Find where the given text appears and provide that cell's center as [X, Y] coordinate. 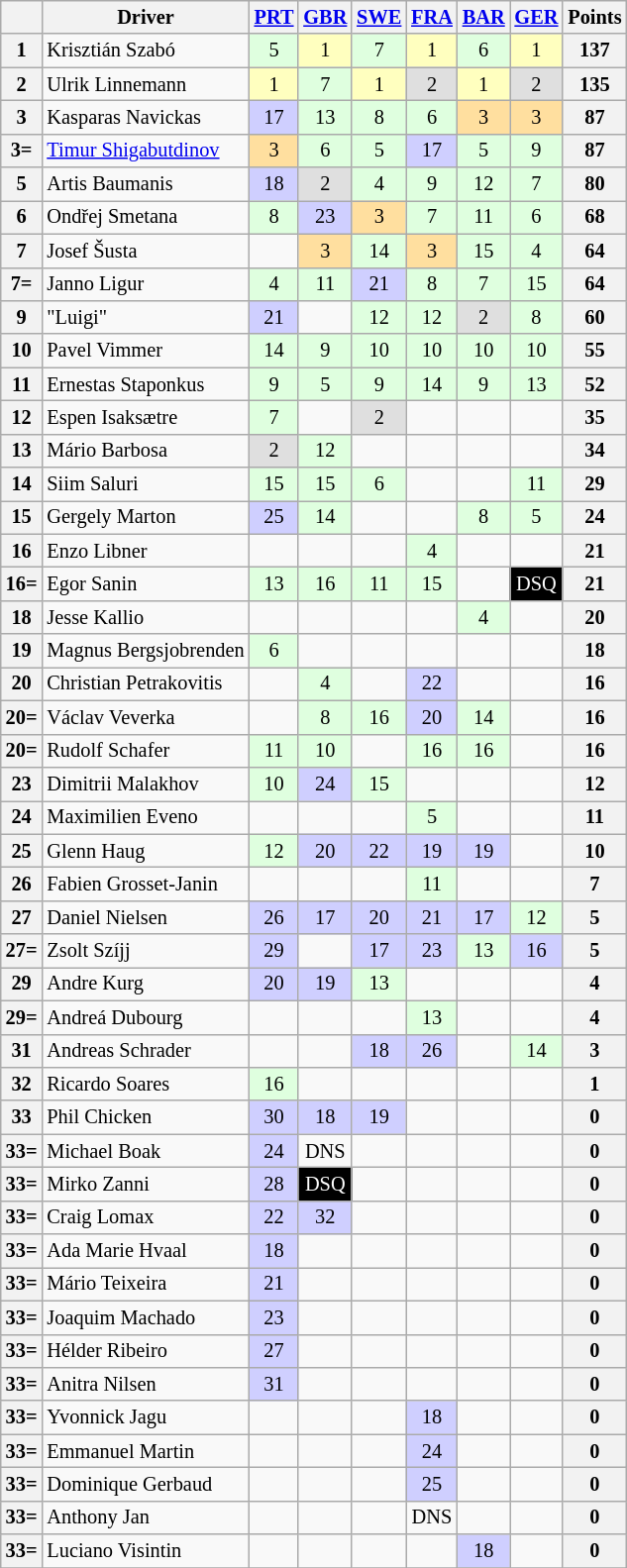
Timur Shigabutdinov [145, 151]
68 [594, 217]
Hélder Ribeiro [145, 1351]
Mirko Zanni [145, 1184]
Glenn Haug [145, 851]
34 [594, 451]
3= [22, 151]
"Luigi" [145, 317]
Zsolt Szíjj [145, 951]
Andre Kurg [145, 984]
Pavel Vimmer [145, 351]
Enzo Libner [145, 551]
60 [594, 317]
Points [594, 17]
Dimitrii Malakhov [145, 784]
Anitra Nilsen [145, 1384]
Magnus Bergsjobrenden [145, 651]
80 [594, 184]
55 [594, 351]
52 [594, 384]
30 [274, 1117]
Mário Barbosa [145, 451]
SWE [378, 17]
Andreas Schrader [145, 1051]
Phil Chicken [145, 1117]
Václav Veverka [145, 717]
Ricardo Soares [145, 1084]
Andreá Dubourg [145, 1017]
Espen Isaksætre [145, 417]
Ada Marie Hvaal [145, 1251]
Michael Boak [145, 1151]
Daniel Nielsen [145, 917]
Fabien Grosset-Janin [145, 884]
16= [22, 583]
Maximilien Eveno [145, 817]
Driver [145, 17]
Artis Baumanis [145, 184]
Christian Petrakovitis [145, 683]
FRA [432, 17]
Siim Saluri [145, 484]
Janno Ligur [145, 284]
Egor Sanin [145, 583]
PRT [274, 17]
Luciano Visintin [145, 1551]
Mário Teixeira [145, 1284]
Krisztián Szabó [145, 51]
Josef Šusta [145, 251]
GBR [325, 17]
Dominique Gerbaud [145, 1484]
28 [274, 1184]
Rudolf Schafer [145, 751]
35 [594, 417]
Ernestas Staponkus [145, 384]
GER [537, 17]
Ondřej Smetana [145, 217]
33 [22, 1117]
Joaquim Machado [145, 1317]
27= [22, 951]
Emmanuel Martin [145, 1451]
137 [594, 51]
Yvonnick Jagu [145, 1417]
Gergely Marton [145, 517]
Kasparas Navickas [145, 117]
Ulrik Linnemann [145, 84]
135 [594, 84]
BAR [483, 17]
29= [22, 1017]
7= [22, 284]
Anthony Jan [145, 1517]
Jesse Kallio [145, 617]
Craig Lomax [145, 1217]
